Provide the (x, y) coordinate of the cell's center where the given text is located.  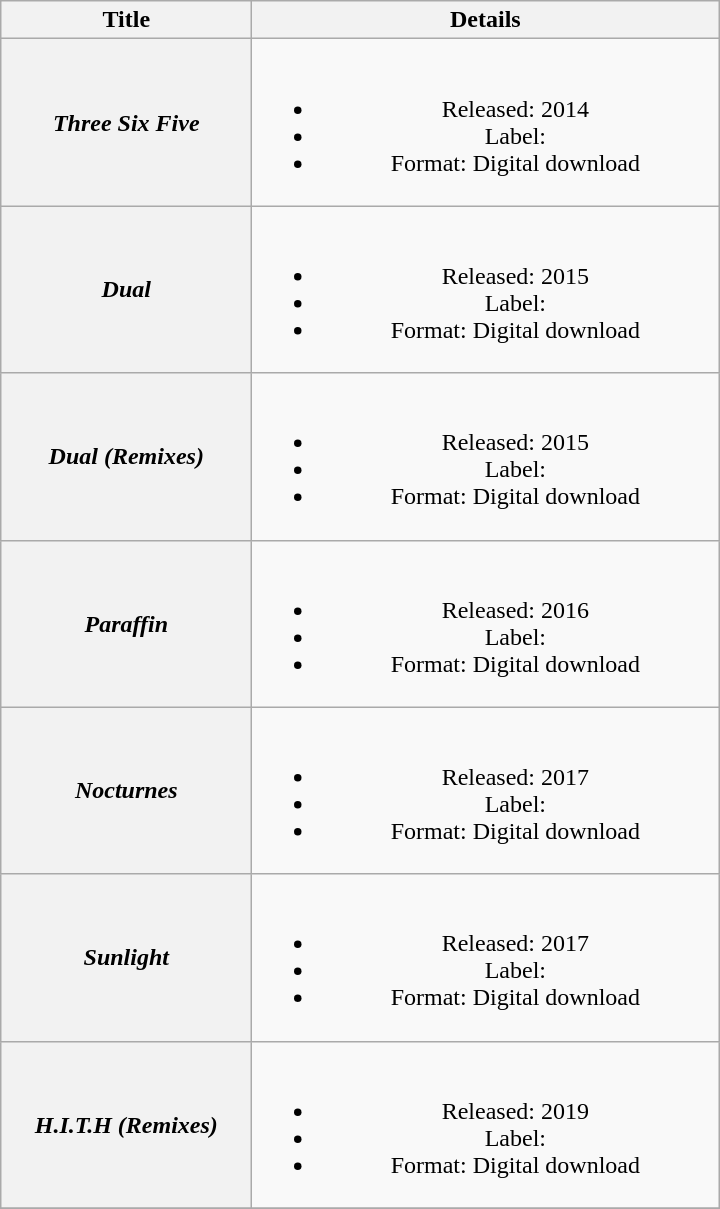
Dual (126, 290)
Details (486, 20)
Three Six Five (126, 122)
Sunlight (126, 958)
Dual (Remixes) (126, 456)
Released: 2014Label:Format: Digital download (486, 122)
Nocturnes (126, 790)
Released: 2016Label:Format: Digital download (486, 624)
Released: 2019Label:Format: Digital download (486, 1124)
Paraffin (126, 624)
H.I.T.H (Remixes) (126, 1124)
Title (126, 20)
